For the text-containing cell, return its midpoint in [X, Y] coordinate format. 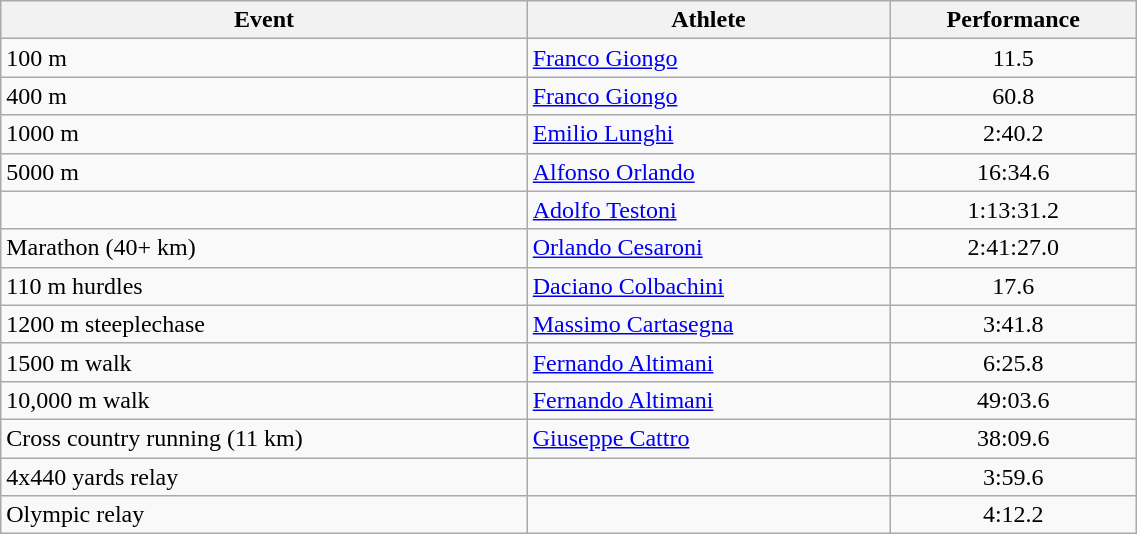
Event [264, 20]
10,000 m walk [264, 400]
Orlando Cesaroni [708, 248]
49:03.6 [1014, 400]
Emilio Lunghi [708, 134]
Olympic relay [264, 515]
3:41.8 [1014, 324]
4:12.2 [1014, 515]
1200 m steeplechase [264, 324]
5000 m [264, 172]
Daciano Colbachini [708, 286]
Performance [1014, 20]
1:13:31.2 [1014, 210]
16:34.6 [1014, 172]
1500 m walk [264, 362]
Marathon (40+ km) [264, 248]
Alfonso Orlando [708, 172]
38:09.6 [1014, 438]
Massimo Cartasegna [708, 324]
110 m hurdles [264, 286]
4x440 yards relay [264, 477]
2:40.2 [1014, 134]
Adolfo Testoni [708, 210]
Athlete [708, 20]
6:25.8 [1014, 362]
11.5 [1014, 58]
Giuseppe Cattro [708, 438]
1000 m [264, 134]
100 m [264, 58]
3:59.6 [1014, 477]
17.6 [1014, 286]
Cross country running (11 km) [264, 438]
400 m [264, 96]
60.8 [1014, 96]
2:41:27.0 [1014, 248]
